Detect which cell encompasses the target text, then output its (x, y) center coordinate. 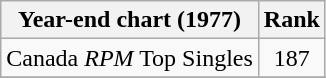
Rank (292, 20)
Canada RPM Top Singles (130, 58)
187 (292, 58)
Year-end chart (1977) (130, 20)
